Provide the [X, Y] coordinate of the cell's center where the given text is located.  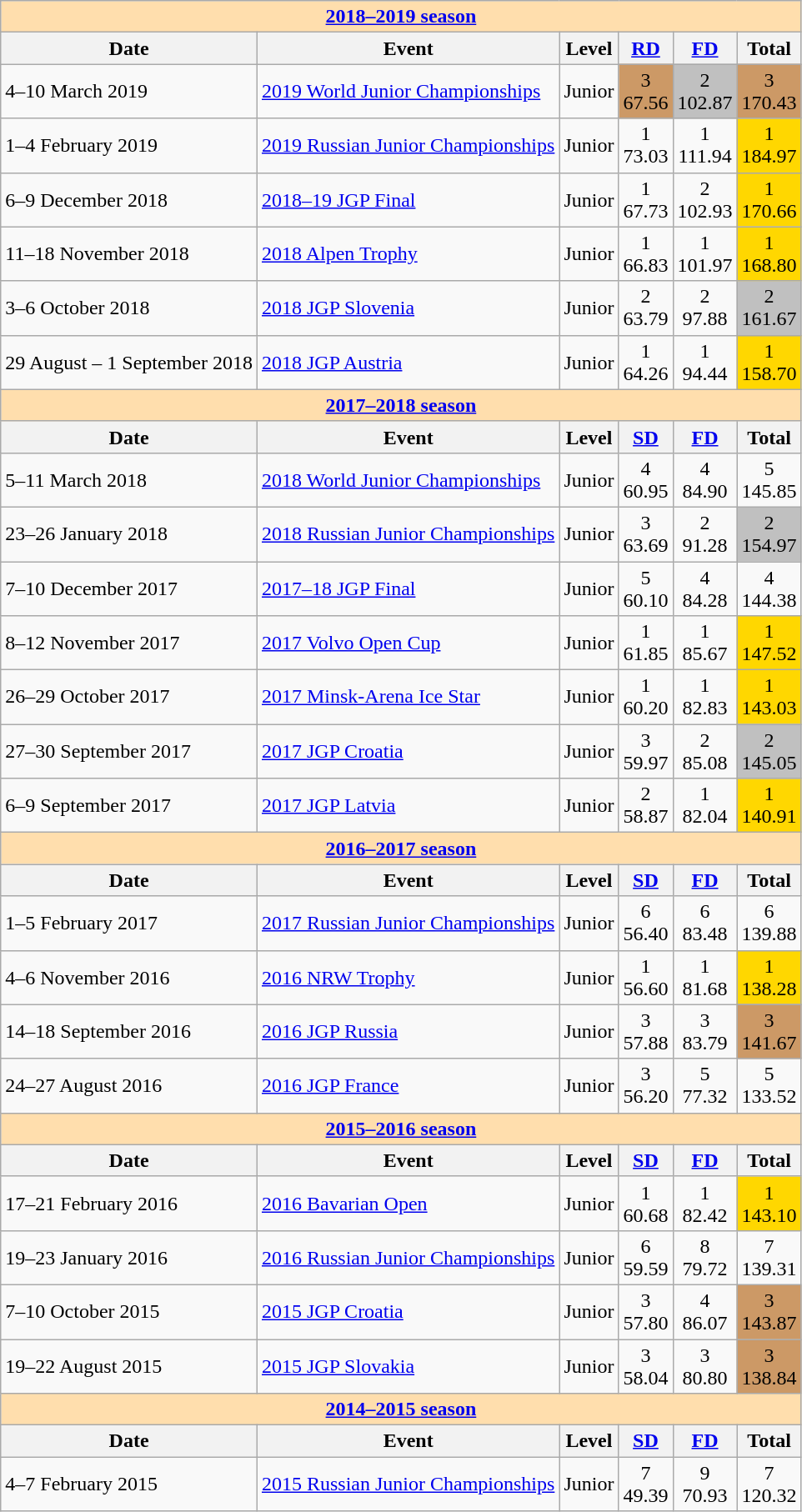
2 161.67 [769, 308]
7 120.32 [769, 1484]
8–12 November 2017 [129, 643]
2019 Russian Junior Championships [408, 145]
2018 JGP Slovenia [408, 308]
3 63.69 [645, 533]
2 154.97 [769, 533]
1 67.73 [645, 200]
6–9 December 2018 [129, 200]
2016 NRW Trophy [408, 977]
3 170.43 [769, 92]
1 56.60 [645, 977]
3 57.88 [645, 1032]
2018 JGP Austria [408, 362]
7–10 October 2015 [129, 1312]
11–18 November 2018 [129, 253]
5–11 March 2018 [129, 480]
2016–2017 season [401, 849]
1 85.67 [705, 643]
2 58.87 [645, 805]
6 56.40 [645, 924]
3 141.67 [769, 1032]
4 84.28 [705, 588]
1 81.68 [705, 977]
3 83.79 [705, 1032]
RD [645, 48]
1 168.80 [769, 253]
1 60.68 [645, 1204]
3 67.56 [645, 92]
1 66.83 [645, 253]
2016 JGP France [408, 1085]
5 145.85 [769, 480]
9 70.93 [705, 1484]
2 85.08 [705, 752]
4 84.90 [705, 480]
1 73.03 [645, 145]
6 59.59 [645, 1257]
6–9 September 2017 [129, 805]
1 82.83 [705, 697]
2 63.79 [645, 308]
3 58.04 [645, 1365]
14–18 September 2016 [129, 1032]
2 102.87 [705, 92]
2017 Minsk-Arena Ice Star [408, 697]
5 133.52 [769, 1085]
2016 Bavarian Open [408, 1204]
3 80.80 [705, 1365]
29 August – 1 September 2018 [129, 362]
1 111.94 [705, 145]
26–29 October 2017 [129, 697]
1 82.04 [705, 805]
5 77.32 [705, 1085]
2018 World Junior Championships [408, 480]
3 56.20 [645, 1085]
2017–18 JGP Final [408, 588]
4–10 March 2019 [129, 92]
1 64.26 [645, 362]
2017 JGP Croatia [408, 752]
2016 Russian Junior Championships [408, 1257]
7–10 December 2017 [129, 588]
6 83.48 [705, 924]
2018–2019 season [401, 17]
4–7 February 2015 [129, 1484]
5 60.10 [645, 588]
3 143.87 [769, 1312]
8 79.72 [705, 1257]
3 138.84 [769, 1365]
2 102.93 [705, 200]
2015–2016 season [401, 1129]
1 94.44 [705, 362]
3–6 October 2018 [129, 308]
1 147.52 [769, 643]
2014–2015 season [401, 1409]
2019 World Junior Championships [408, 92]
1–5 February 2017 [129, 924]
1 143.03 [769, 697]
2017 Russian Junior Championships [408, 924]
2015 Russian Junior Championships [408, 1484]
23–26 January 2018 [129, 533]
2018 Russian Junior Championships [408, 533]
24–27 August 2016 [129, 1085]
1 101.97 [705, 253]
1 61.85 [645, 643]
1–4 February 2019 [129, 145]
7 139.31 [769, 1257]
2017 JGP Latvia [408, 805]
2018 Alpen Trophy [408, 253]
2015 JGP Slovakia [408, 1365]
4–6 November 2016 [129, 977]
3 59.97 [645, 752]
1 170.66 [769, 200]
19–22 August 2015 [129, 1365]
1 140.91 [769, 805]
2016 JGP Russia [408, 1032]
1 82.42 [705, 1204]
4 86.07 [705, 1312]
1 143.10 [769, 1204]
2017–2018 season [401, 405]
2018–19 JGP Final [408, 200]
1 60.20 [645, 697]
19–23 January 2016 [129, 1257]
1 138.28 [769, 977]
2015 JGP Croatia [408, 1312]
2 91.28 [705, 533]
2017 Volvo Open Cup [408, 643]
2 97.88 [705, 308]
17–21 February 2016 [129, 1204]
1 158.70 [769, 362]
3 57.80 [645, 1312]
6 139.88 [769, 924]
4 144.38 [769, 588]
4 60.95 [645, 480]
1 184.97 [769, 145]
27–30 September 2017 [129, 752]
7 49.39 [645, 1484]
2 145.05 [769, 752]
